Capture the cell that displays the provided text and extract its (x, y) central coordinate. 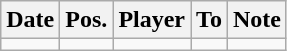
Player (152, 20)
Date (30, 20)
To (210, 20)
Pos. (86, 20)
Note (256, 20)
